Search for the cell housing the specified text and yield its [x, y] center coordinate. 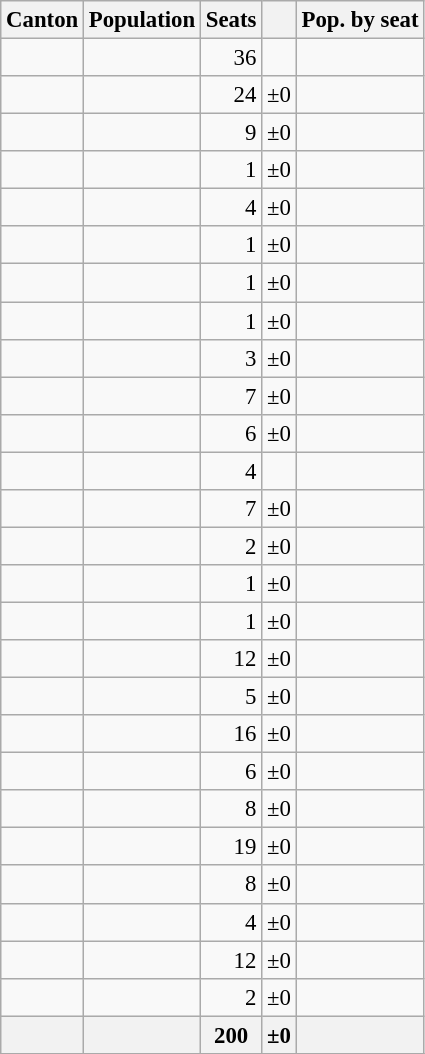
3 [230, 358]
24 [230, 95]
Canton [42, 20]
9 [230, 133]
19 [230, 847]
5 [230, 697]
Population [142, 20]
200 [230, 1035]
36 [230, 58]
Seats [230, 20]
Pop. by seat [360, 20]
16 [230, 734]
